Identify which cell holds the provided text, then report its (X, Y) central coordinate. 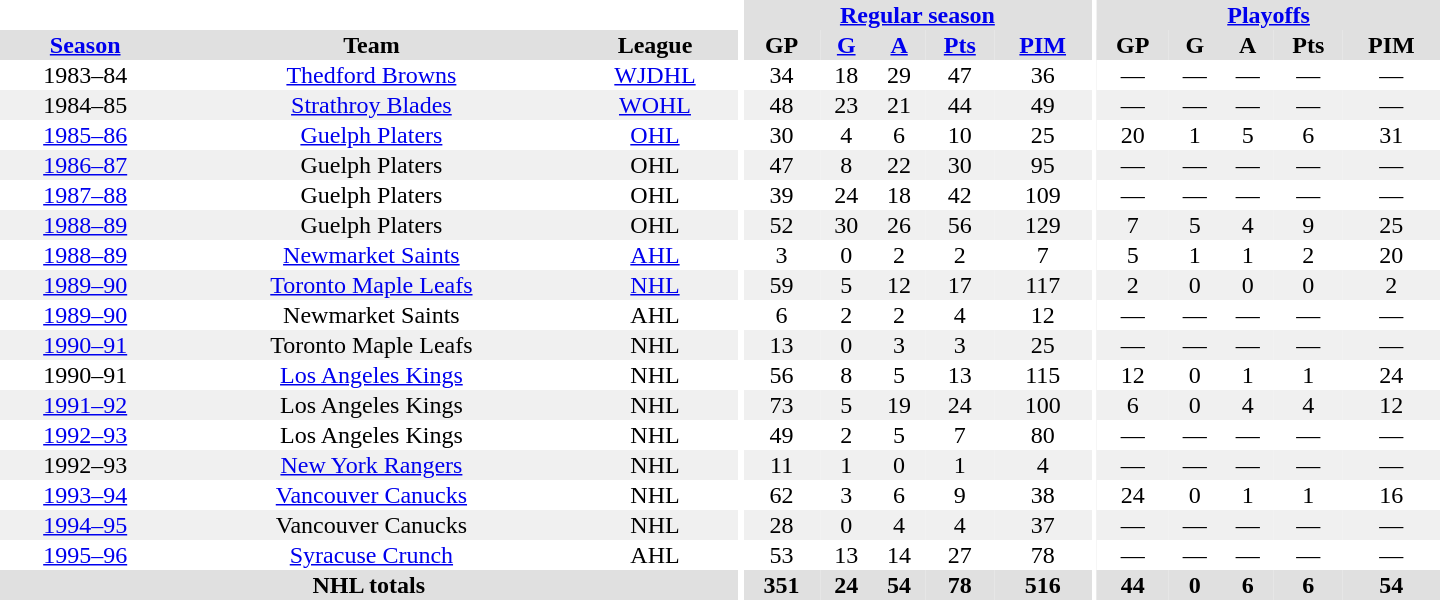
WOHL (654, 105)
516 (1042, 585)
1983–84 (85, 75)
16 (1392, 495)
10 (960, 135)
1995–96 (85, 555)
37 (1042, 525)
NHL totals (369, 585)
42 (960, 195)
48 (781, 105)
59 (781, 285)
351 (781, 585)
117 (1042, 285)
21 (900, 105)
73 (781, 405)
28 (781, 525)
36 (1042, 75)
115 (1042, 375)
22 (900, 165)
New York Rangers (371, 465)
Team (371, 45)
80 (1042, 435)
1987–88 (85, 195)
19 (900, 405)
29 (900, 75)
38 (1042, 495)
1993–94 (85, 495)
39 (781, 195)
League (654, 45)
34 (781, 75)
100 (1042, 405)
17 (960, 285)
WJDHL (654, 75)
14 (900, 555)
1985–86 (85, 135)
27 (960, 555)
1991–92 (85, 405)
95 (1042, 165)
Regular season (917, 15)
53 (781, 555)
129 (1042, 225)
11 (781, 465)
1986–87 (85, 165)
Strathroy Blades (371, 105)
52 (781, 225)
1984–85 (85, 105)
Syracuse Crunch (371, 555)
23 (846, 105)
109 (1042, 195)
31 (1392, 135)
Playoffs (1268, 15)
1994–95 (85, 525)
Thedford Browns (371, 75)
26 (900, 225)
62 (781, 495)
Season (85, 45)
